Capture the cell that displays the provided text and extract its [x, y] central coordinate. 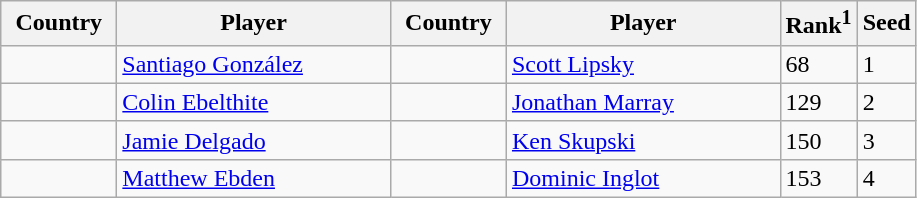
Scott Lipsky [643, 64]
Dominic Inglot [643, 178]
Ken Skupski [643, 140]
1 [886, 64]
68 [818, 64]
153 [818, 178]
Colin Ebelthite [254, 102]
3 [886, 140]
129 [818, 102]
4 [886, 178]
Rank1 [818, 24]
2 [886, 102]
150 [818, 140]
Jonathan Marray [643, 102]
Seed [886, 24]
Jamie Delgado [254, 140]
Santiago González [254, 64]
Matthew Ebden [254, 178]
